Detect which cell encompasses the target text, then output its [X, Y] center coordinate. 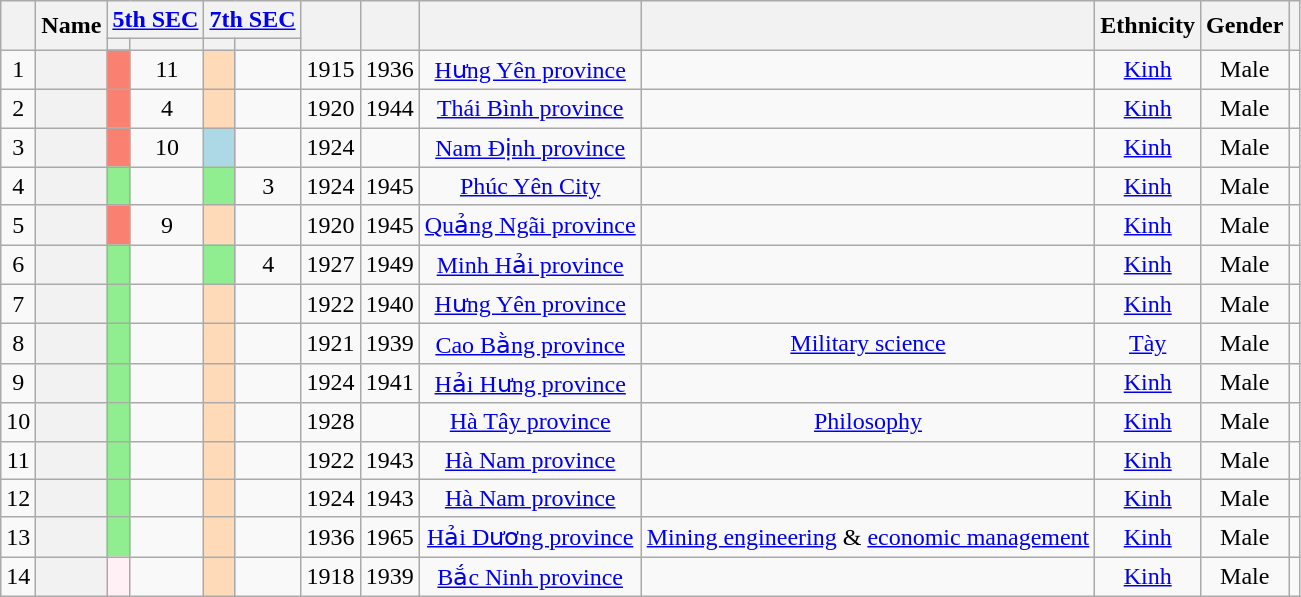
Ethnicity [1148, 26]
1928 [330, 422]
5 [18, 225]
1965 [390, 537]
1949 [390, 265]
1944 [390, 108]
7th SEC [252, 20]
6 [18, 265]
Gender [1245, 26]
Hải Hưng province [530, 383]
Nam Định province [530, 148]
1927 [330, 265]
1940 [390, 304]
Hải Dương province [530, 537]
2 [18, 108]
1 [18, 70]
1918 [330, 577]
7 [18, 304]
Philosophy [868, 422]
Tày [1148, 344]
Thái Bình province [530, 108]
Bắc Ninh province [530, 577]
14 [18, 577]
8 [18, 344]
Quảng Ngãi province [530, 225]
12 [18, 498]
Cao Bằng province [530, 344]
13 [18, 537]
Hà Tây province [530, 422]
Military science [868, 344]
Mining engineering & economic management [868, 537]
1915 [330, 70]
5th SEC [156, 20]
1921 [330, 344]
Name [72, 26]
Minh Hải province [530, 265]
Phúc Yên City [530, 186]
1941 [390, 383]
